Return [x, y] of the center of cell containing provided text 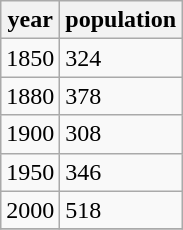
1880 [30, 96]
year [30, 20]
population [121, 20]
378 [121, 96]
2000 [30, 210]
518 [121, 210]
346 [121, 172]
308 [121, 134]
1850 [30, 58]
1950 [30, 172]
324 [121, 58]
1900 [30, 134]
